Search for the cell housing the specified text and yield its [X, Y] center coordinate. 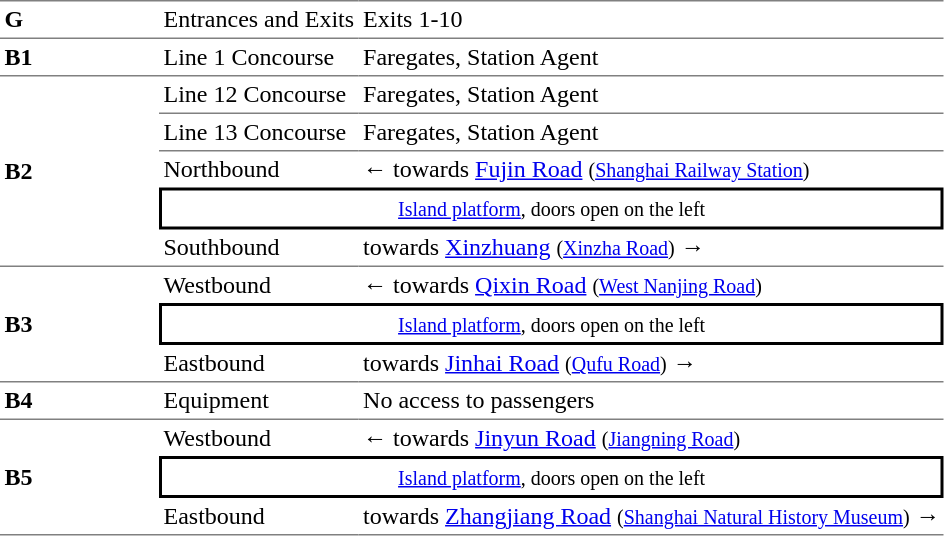
Southbound [259, 249]
Line 13 Concourse [259, 133]
G [80, 20]
B1 [80, 58]
B5 [80, 478]
Entrances and Exits [259, 20]
Line 1 Concourse [259, 58]
Equipment [259, 401]
Northbound [259, 170]
B4 [80, 401]
B2 [80, 171]
Line 12 Concourse [259, 95]
B3 [80, 325]
